From the cell containing the given text, extract its center point as (X, Y) coordinate. 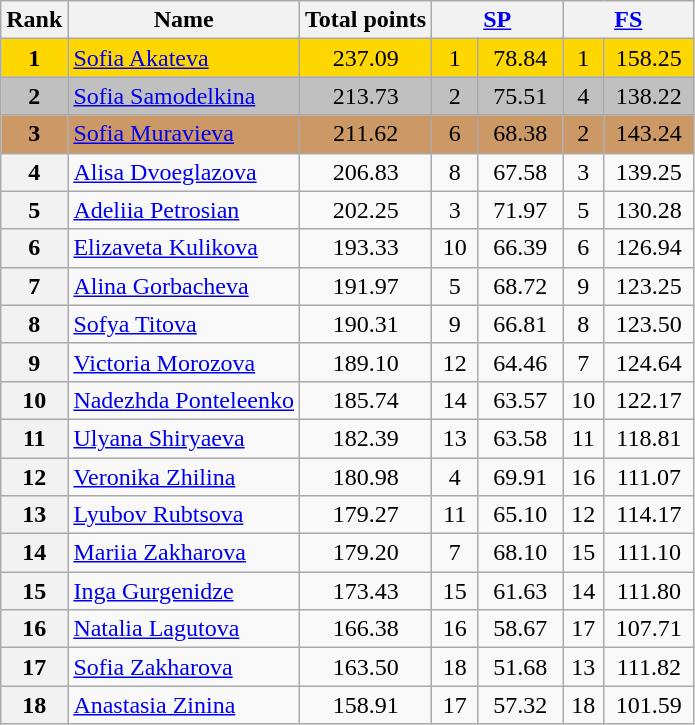
75.51 (520, 96)
143.24 (649, 134)
189.10 (366, 362)
101.59 (649, 705)
64.46 (520, 362)
FS (628, 20)
Alina Gorbacheva (184, 286)
Inga Gurgenidze (184, 591)
Veronika Zhilina (184, 477)
57.32 (520, 705)
107.71 (649, 629)
237.09 (366, 58)
130.28 (649, 210)
193.33 (366, 248)
Sofia Muravieva (184, 134)
Ulyana Shiryaeva (184, 438)
202.25 (366, 210)
63.57 (520, 400)
Elizaveta Kulikova (184, 248)
68.38 (520, 134)
66.81 (520, 324)
138.22 (649, 96)
180.98 (366, 477)
Nadezhda Ponteleenko (184, 400)
118.81 (649, 438)
63.58 (520, 438)
Total points (366, 20)
Adeliia Petrosian (184, 210)
179.27 (366, 515)
Sofia Akateva (184, 58)
211.62 (366, 134)
163.50 (366, 667)
Natalia Lagutova (184, 629)
158.91 (366, 705)
190.31 (366, 324)
Name (184, 20)
166.38 (366, 629)
69.91 (520, 477)
Sofia Samodelkina (184, 96)
65.10 (520, 515)
179.20 (366, 553)
173.43 (366, 591)
58.67 (520, 629)
Mariia Zakharova (184, 553)
61.63 (520, 591)
213.73 (366, 96)
51.68 (520, 667)
123.25 (649, 286)
123.50 (649, 324)
124.64 (649, 362)
185.74 (366, 400)
126.94 (649, 248)
68.72 (520, 286)
Anastasia Zinina (184, 705)
206.83 (366, 172)
Sofya Titova (184, 324)
Rank (34, 20)
111.07 (649, 477)
SP (498, 20)
114.17 (649, 515)
122.17 (649, 400)
111.10 (649, 553)
71.97 (520, 210)
78.84 (520, 58)
Alisa Dvoeglazova (184, 172)
111.82 (649, 667)
Lyubov Rubtsova (184, 515)
Sofia Zakharova (184, 667)
Victoria Morozova (184, 362)
182.39 (366, 438)
66.39 (520, 248)
191.97 (366, 286)
158.25 (649, 58)
68.10 (520, 553)
139.25 (649, 172)
67.58 (520, 172)
111.80 (649, 591)
